Search for the cell housing the specified text and yield its [x, y] center coordinate. 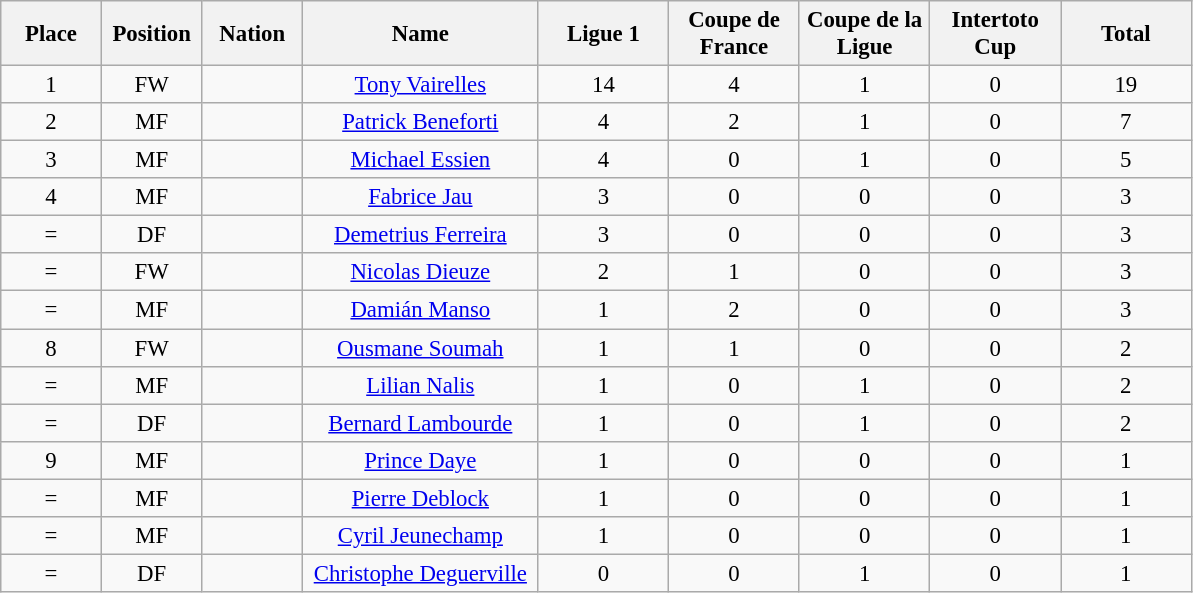
Tony Vairelles [421, 85]
Prince Daye [421, 460]
Cyril Jeunechamp [421, 536]
Michael Essien [421, 160]
Bernard Lambourde [421, 423]
Lilian Nalis [421, 385]
Christophe Deguerville [421, 573]
Demetrius Ferreira [421, 235]
8 [52, 348]
14 [604, 85]
Fabrice Jau [421, 197]
9 [52, 460]
Intertoto Cup [996, 34]
Position [152, 34]
Total [1126, 34]
Damián Manso [421, 310]
Coupe de France [734, 34]
Name [421, 34]
5 [1126, 160]
Pierre Deblock [421, 498]
Place [52, 34]
19 [1126, 85]
Patrick Beneforti [421, 122]
Ligue 1 [604, 34]
Coupe de la Ligue [864, 34]
7 [1126, 122]
Ousmane Soumah [421, 348]
Nicolas Dieuze [421, 273]
Nation [252, 34]
